Return the [x, y] coordinate for the center point of the cell that contains the specified text.  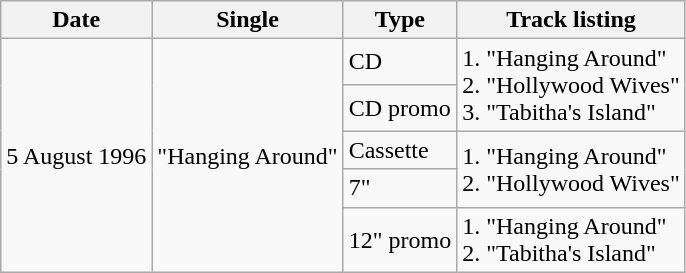
Single [248, 20]
12" promo [400, 240]
Date [76, 20]
Track listing [572, 20]
Cassette [400, 150]
CD promo [400, 108]
1. "Hanging Around"2. "Hollywood Wives" [572, 169]
5 August 1996 [76, 156]
1. "Hanging Around"2. "Tabitha's Island" [572, 240]
CD [400, 62]
7" [400, 188]
Type [400, 20]
1. "Hanging Around"2. "Hollywood Wives"3. "Tabitha's Island" [572, 85]
"Hanging Around" [248, 156]
